From the cell containing the given text, extract its center point as [x, y] coordinate. 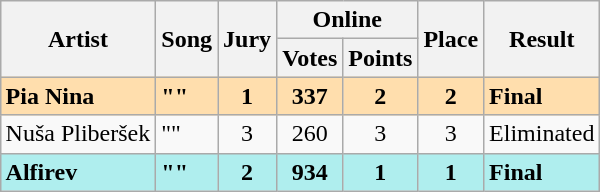
Jury [248, 39]
Points [380, 58]
Online [348, 20]
Eliminated [542, 134]
Song [187, 39]
Result [542, 39]
Alfirev [78, 172]
337 [310, 96]
Pia Nina [78, 96]
934 [310, 172]
Artist [78, 39]
260 [310, 134]
Nuša Pliberšek [78, 134]
Place [451, 39]
Votes [310, 58]
